Locate the cell with the specified text and output its [X, Y] center coordinate. 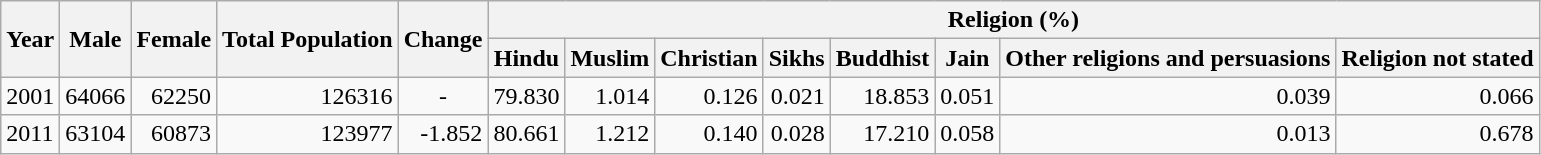
18.853 [882, 96]
0.140 [709, 134]
Total Population [308, 39]
Year [30, 39]
123977 [308, 134]
0.013 [1168, 134]
-1.852 [443, 134]
17.210 [882, 134]
Sikhs [796, 58]
Other religions and persuasions [1168, 58]
Christian [709, 58]
Religion not stated [1438, 58]
79.830 [526, 96]
1.212 [610, 134]
0.678 [1438, 134]
Change [443, 39]
0.058 [968, 134]
1.014 [610, 96]
0.066 [1438, 96]
80.661 [526, 134]
2001 [30, 96]
- [443, 96]
126316 [308, 96]
0.126 [709, 96]
0.039 [1168, 96]
0.021 [796, 96]
63104 [96, 134]
60873 [174, 134]
Male [96, 39]
0.051 [968, 96]
Jain [968, 58]
Hindu [526, 58]
0.028 [796, 134]
Muslim [610, 58]
62250 [174, 96]
Religion (%) [1014, 20]
Buddhist [882, 58]
64066 [96, 96]
2011 [30, 134]
Female [174, 39]
